Locate the cell with the specified text and output its (x, y) center coordinate. 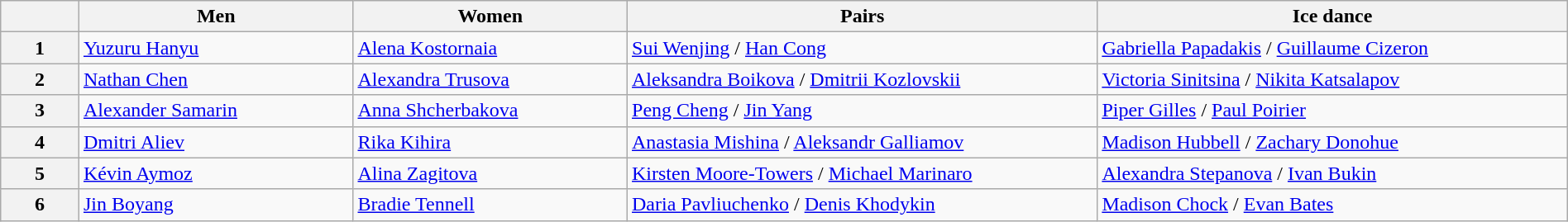
Piper Gilles / Paul Poirier (1332, 111)
Victoria Sinitsina / Nikita Katsalapov (1332, 79)
Kirsten Moore-Towers / Michael Marinaro (863, 173)
Madison Chock / Evan Bates (1332, 205)
Alexandra Stepanova / Ivan Bukin (1332, 173)
4 (40, 142)
Pairs (863, 17)
Alexandra Trusova (490, 79)
Madison Hubbell / Zachary Donohue (1332, 142)
Aleksandra Boikova / Dmitrii Kozlovskii (863, 79)
2 (40, 79)
Ice dance (1332, 17)
Dmitri Aliev (216, 142)
6 (40, 205)
Men (216, 17)
Bradie Tennell (490, 205)
5 (40, 173)
Alexander Samarin (216, 111)
Peng Cheng / Jin Yang (863, 111)
1 (40, 48)
Nathan Chen (216, 79)
Alina Zagitova (490, 173)
Anna Shcherbakova (490, 111)
Rika Kihira (490, 142)
Alena Kostornaia (490, 48)
Women (490, 17)
Daria Pavliuchenko / Denis Khodykin (863, 205)
Anastasia Mishina / Aleksandr Galliamov (863, 142)
Sui Wenjing / Han Cong (863, 48)
Gabriella Papadakis / Guillaume Cizeron (1332, 48)
Jin Boyang (216, 205)
Kévin Aymoz (216, 173)
Yuzuru Hanyu (216, 48)
3 (40, 111)
